From the cell containing the given text, extract its center point as (x, y) coordinate. 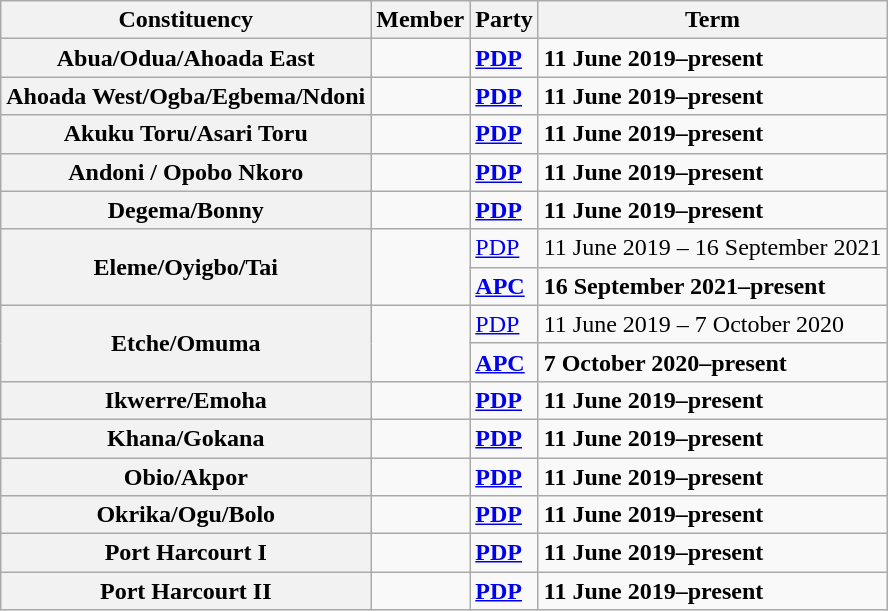
Etche/Omuma (186, 343)
Akuku Toru/Asari Toru (186, 134)
Member (420, 20)
Andoni / Opobo Nkoro (186, 172)
Obio/Akpor (186, 477)
Port Harcourt I (186, 553)
Abua/Odua/Ahoada East (186, 58)
Okrika/Ogu/Bolo (186, 515)
Ahoada West/Ogba/Egbema/Ndoni (186, 96)
Degema/Bonny (186, 210)
11 June 2019 – 16 September 2021 (712, 248)
Constituency (186, 20)
Khana/Gokana (186, 438)
Term (712, 20)
11 June 2019 – 7 October 2020 (712, 324)
16 September 2021–present (712, 286)
Ikwerre/Emoha (186, 400)
Eleme/Oyigbo/Tai (186, 267)
7 October 2020–present (712, 362)
Party (504, 20)
Port Harcourt II (186, 591)
